Detect which cell encompasses the target text, then output its (x, y) center coordinate. 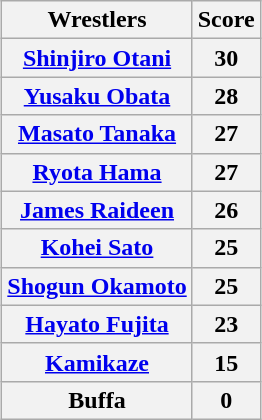
0 (226, 400)
Masato Tanaka (97, 134)
28 (226, 96)
James Raideen (97, 210)
26 (226, 210)
Wrestlers (97, 20)
Yusaku Obata (97, 96)
Shogun Okamoto (97, 286)
30 (226, 58)
Shinjiro Otani (97, 58)
15 (226, 362)
Buffa (97, 400)
Kamikaze (97, 362)
Score (226, 20)
Kohei Sato (97, 248)
Hayato Fujita (97, 324)
Ryota Hama (97, 172)
23 (226, 324)
